Find where the given text appears and provide that cell's center as [X, Y] coordinate. 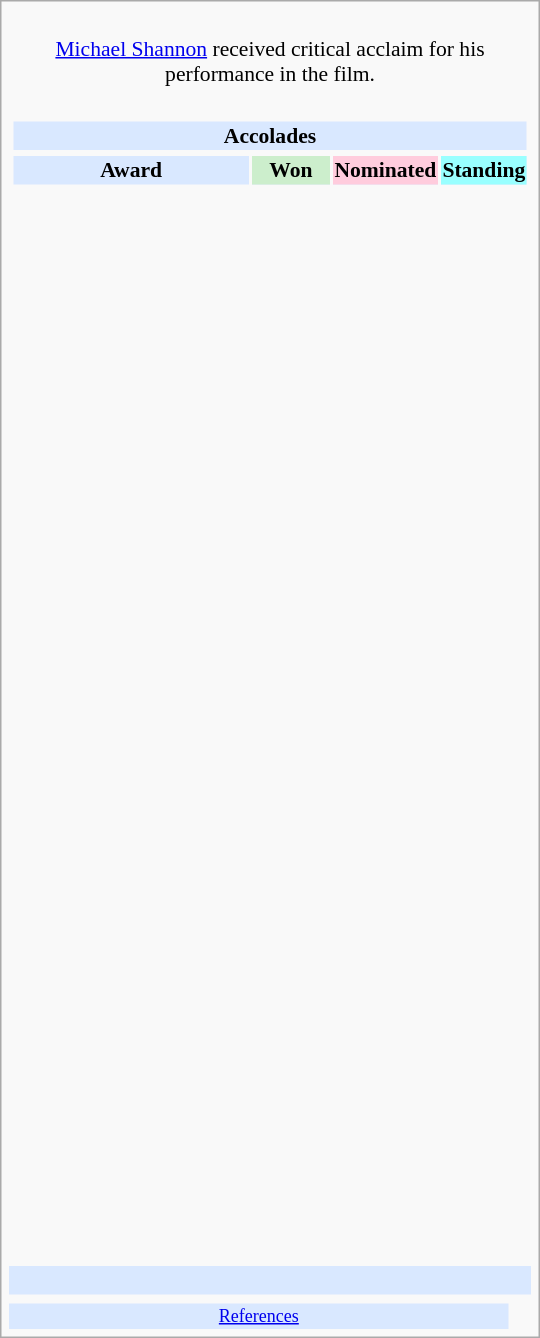
References [259, 1316]
Award [131, 170]
Nominated [386, 170]
Accolades Award Won Nominated Standing [270, 677]
Michael Shannon received critical acclaim for his performance in the film. [270, 49]
Accolades [270, 135]
Standing [484, 170]
Won [291, 170]
